Find where the given text appears and provide that cell's center as (x, y) coordinate. 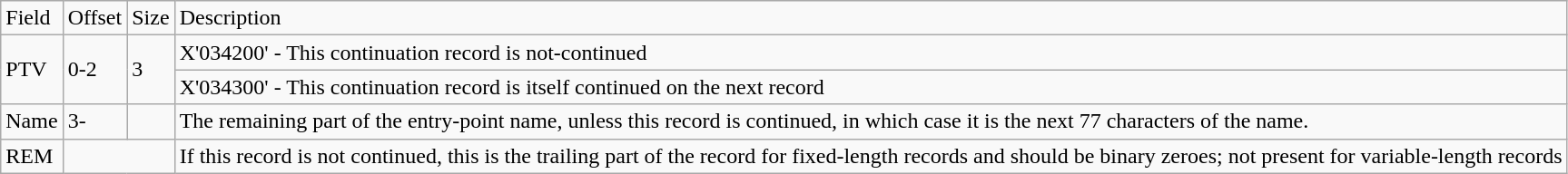
3- (94, 121)
X'034200' - This continuation record is not-continued (871, 53)
The remaining part of the entry-point name, unless this record is continued, in which case it is the next 77 characters of the name. (871, 121)
PTV (32, 70)
Field (32, 18)
3 (151, 70)
Size (151, 18)
0-2 (94, 70)
Offset (94, 18)
Description (871, 18)
REM (32, 156)
X'034300' - This continuation record is itself continued on the next record (871, 87)
Name (32, 121)
